Find where the given text appears and provide that cell's center as (X, Y) coordinate. 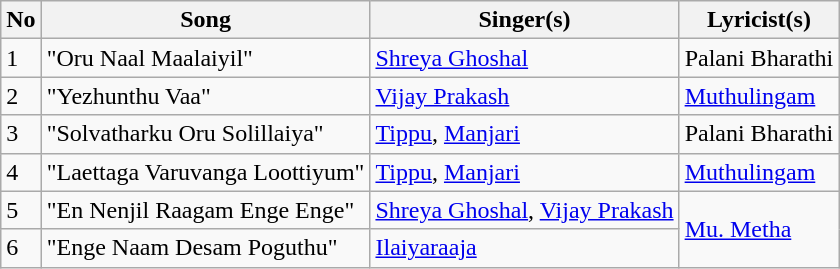
"Oru Naal Maalaiyil" (206, 58)
Mu. Metha (759, 229)
Lyricist(s) (759, 20)
1 (21, 58)
"Solvatharku Oru Solillaiya" (206, 134)
3 (21, 134)
Shreya Ghoshal, Vijay Prakash (524, 210)
Vijay Prakash (524, 96)
Ilaiyaraaja (524, 248)
5 (21, 210)
4 (21, 172)
"Laettaga Varuvanga Loottiyum" (206, 172)
"Yezhunthu Vaa" (206, 96)
"Enge Naam Desam Poguthu" (206, 248)
Shreya Ghoshal (524, 58)
2 (21, 96)
Song (206, 20)
Singer(s) (524, 20)
No (21, 20)
6 (21, 248)
"En Nenjil Raagam Enge Enge" (206, 210)
